Capture the cell that displays the provided text and extract its (X, Y) central coordinate. 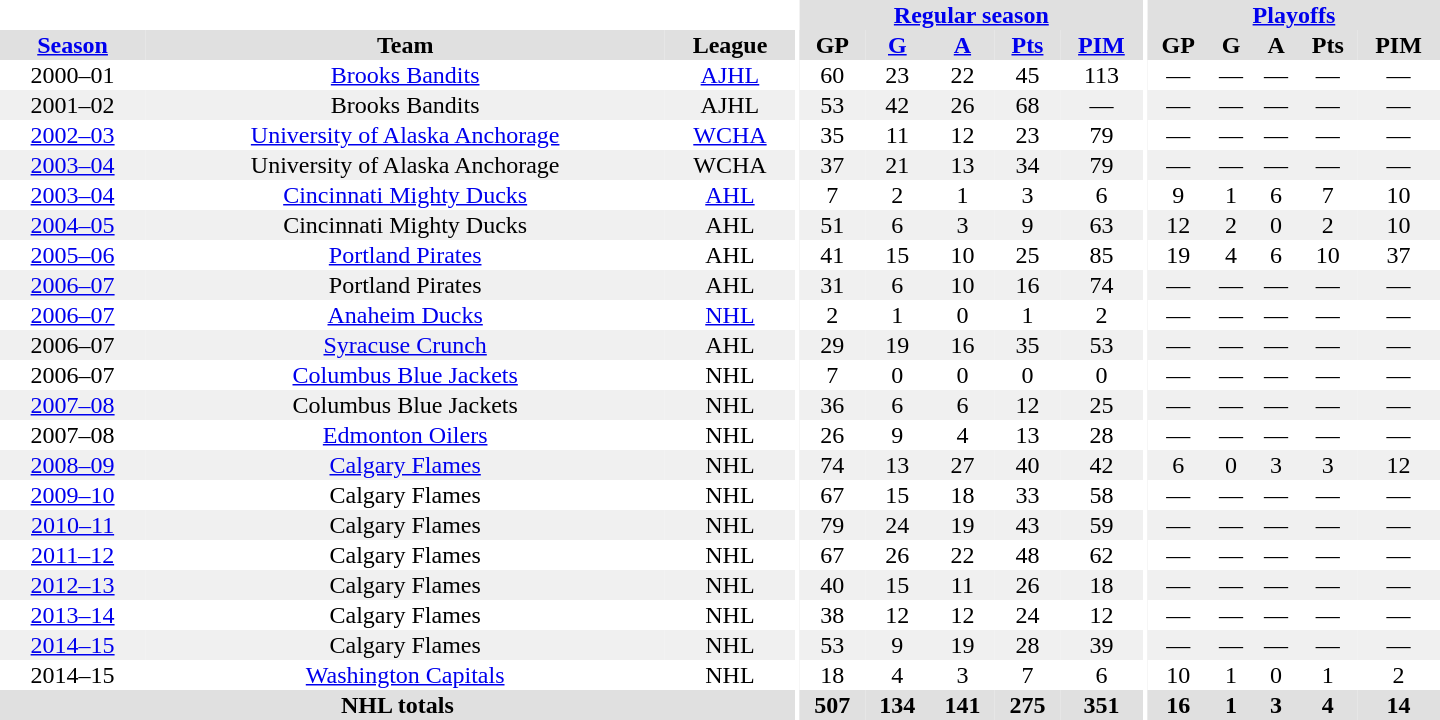
134 (898, 705)
2011–12 (72, 555)
62 (1102, 555)
48 (1028, 555)
59 (1102, 525)
Washington Capitals (405, 675)
29 (832, 345)
275 (1028, 705)
68 (1028, 105)
2013–14 (72, 615)
Team (405, 45)
2005–06 (72, 255)
Season (72, 45)
351 (1102, 705)
League (730, 45)
33 (1028, 495)
Edmonton Oilers (405, 435)
2012–13 (72, 585)
Anaheim Ducks (405, 315)
2010–11 (72, 525)
2009–10 (72, 495)
Regular season (972, 15)
NHL totals (398, 705)
85 (1102, 255)
58 (1102, 495)
Playoffs (1294, 15)
2008–09 (72, 465)
39 (1102, 645)
34 (1028, 165)
Syracuse Crunch (405, 345)
60 (832, 75)
14 (1398, 705)
507 (832, 705)
45 (1028, 75)
63 (1102, 225)
51 (832, 225)
113 (1102, 75)
36 (832, 405)
2000–01 (72, 75)
2001–02 (72, 105)
43 (1028, 525)
2004–05 (72, 225)
38 (832, 615)
141 (962, 705)
21 (898, 165)
27 (962, 465)
41 (832, 255)
2002–03 (72, 135)
31 (832, 285)
